Identify which cell holds the provided text, then report its [x, y] central coordinate. 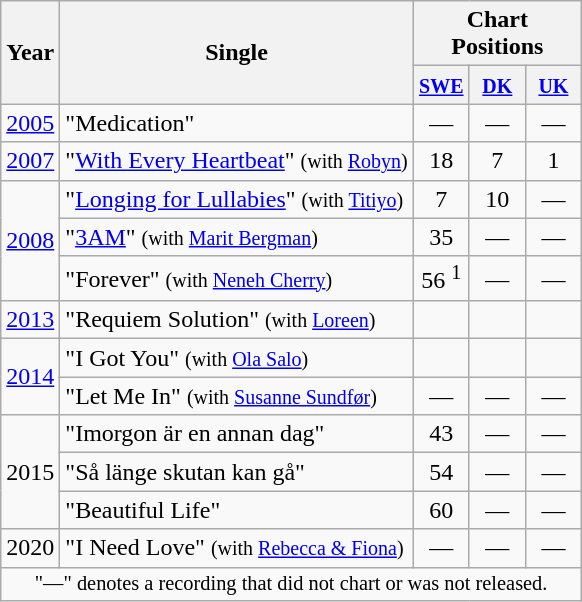
"Let Me In" (with Susanne Sundfør) [236, 396]
54 [441, 472]
"I Got You" (with Ola Salo) [236, 358]
Year [30, 52]
SWE [441, 85]
"Beautiful Life" [236, 510]
2015 [30, 472]
35 [441, 237]
UK [553, 85]
2007 [30, 161]
18 [441, 161]
"Imorgon är en annan dag" [236, 434]
2014 [30, 377]
56 1 [441, 278]
2008 [30, 240]
"Så länge skutan kan gå" [236, 472]
60 [441, 510]
"I Need Love" (with Rebecca & Fiona) [236, 548]
"Longing for Lullabies" (with Titiyo) [236, 199]
"3AM" (with Marit Bergman) [236, 237]
DK [497, 85]
1 [553, 161]
"Forever" (with Neneh Cherry) [236, 278]
Single [236, 52]
10 [497, 199]
"—" denotes a recording that did not chart or was not released. [292, 584]
"With Every Heartbeat" (with Robyn) [236, 161]
2013 [30, 320]
2005 [30, 123]
2020 [30, 548]
"Medication" [236, 123]
"Requiem Solution" (with Loreen) [236, 320]
Chart Positions [497, 34]
43 [441, 434]
